Search for the cell housing the specified text and yield its (x, y) center coordinate. 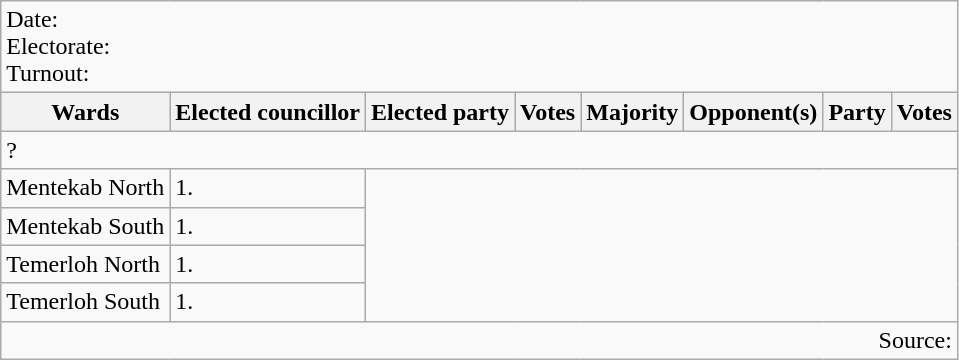
Temerloh North (86, 264)
Temerloh South (86, 302)
Source: (480, 340)
Majority (632, 112)
? (480, 150)
Opponent(s) (754, 112)
Elected party (440, 112)
Wards (86, 112)
Mentekab North (86, 188)
Date: Electorate: Turnout: (480, 47)
Mentekab South (86, 226)
Elected councillor (268, 112)
Party (857, 112)
